Find where the given text appears and provide that cell's center as (x, y) coordinate. 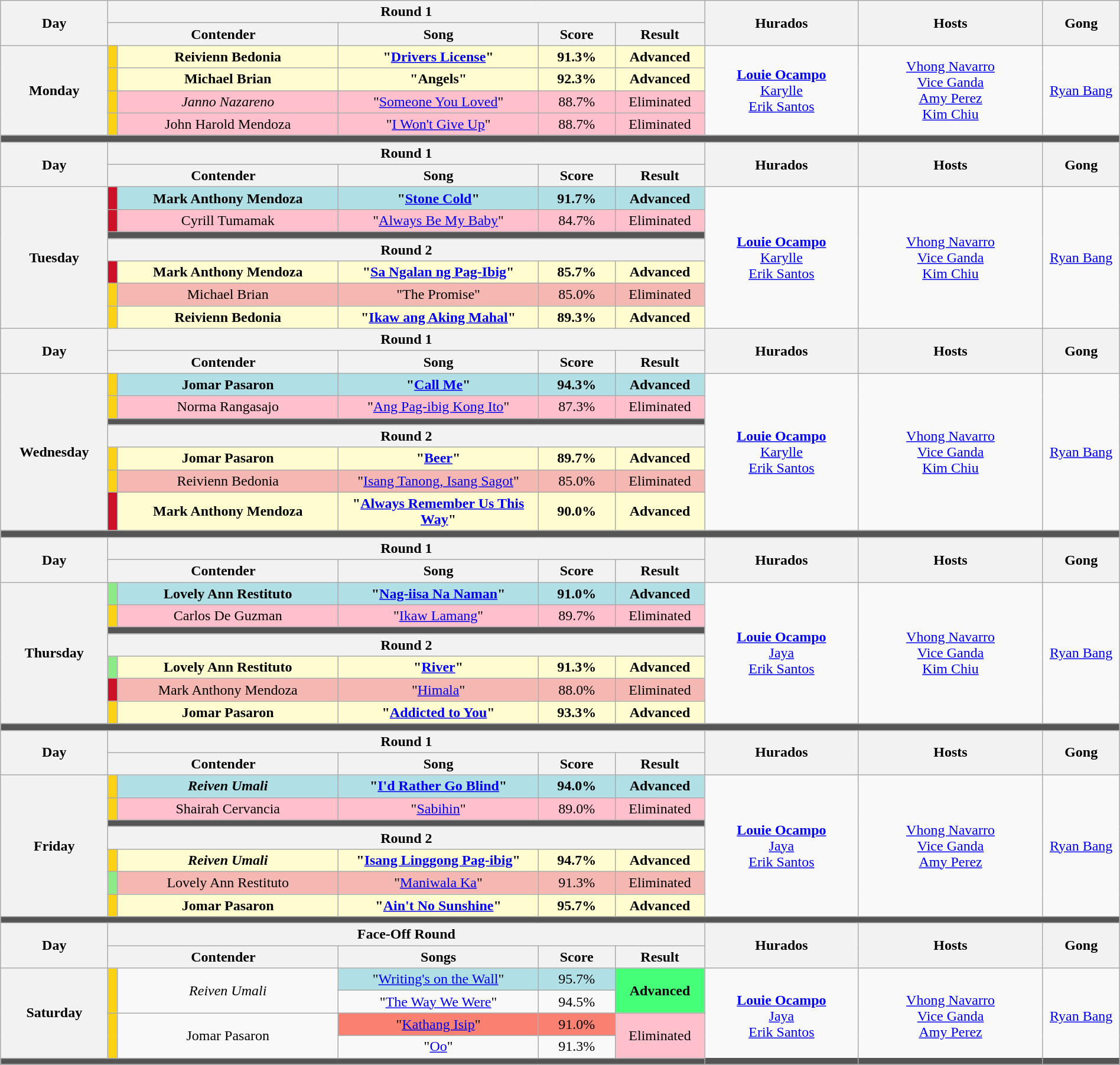
88.0% (577, 690)
Face-Off Round (406, 934)
Janno Nazareno (228, 102)
Vhong NavarroVice GandaAmy PerezKim Chiu (950, 90)
"Isang Tanong, Isang Sagot" (438, 481)
"Oo" (438, 1047)
Friday (54, 846)
94.5% (577, 1002)
"Nag-iisa Na Naman" (438, 594)
"Writing's on the Wall" (438, 979)
87.3% (577, 407)
"Sabihin" (438, 809)
John Harold Mendoza (228, 124)
90.0% (577, 512)
91.7% (577, 198)
"Angels" (438, 79)
"Isang Linggong Pag-ibig" (438, 860)
Carlos De Guzman (228, 616)
"Always Remember Us This Way" (438, 512)
"Kathang Isip" (438, 1024)
Tuesday (54, 258)
"I'd Rather Go Blind" (438, 786)
"Call Me" (438, 385)
"Ikaw Lamang" (438, 616)
"Always Be My Baby" (438, 220)
84.7% (577, 220)
"Ain't No Sunshine" (438, 906)
89.3% (577, 317)
Cyrill Tumamak (228, 220)
"Addicted to You" (438, 712)
94.7% (577, 860)
Wednesday (54, 452)
"Ang Pag-ibig Kong Ito" (438, 407)
"I Won't Give Up" (438, 124)
Monday (54, 90)
92.3% (577, 79)
94.0% (577, 786)
"Drivers License" (438, 57)
"Beer" (438, 458)
"River" (438, 667)
93.3% (577, 712)
94.3% (577, 385)
Songs (438, 957)
"Stone Cold" (438, 198)
Thursday (54, 653)
85.7% (577, 272)
"Himala" (438, 690)
"Ikaw ang Aking Mahal" (438, 317)
"Sa Ngalan ng Pag-Ibig" (438, 272)
"Someone You Loved" (438, 102)
Saturday (54, 1013)
89.0% (577, 809)
"Maniwala Ka" (438, 882)
Shairah Cervancia (228, 809)
Norma Rangasajo (228, 407)
"The Promise" (438, 295)
"The Way We Were" (438, 1002)
